From the cell containing the given text, extract its center point as [x, y] coordinate. 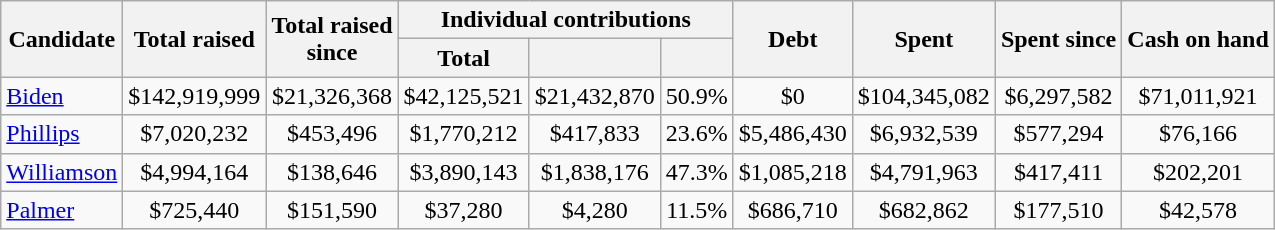
$76,166 [1198, 134]
$417,833 [594, 134]
Total raised [194, 39]
$37,280 [464, 210]
$3,890,143 [464, 172]
$42,125,521 [464, 96]
$71,011,921 [1198, 96]
$0 [792, 96]
Williamson [62, 172]
$7,020,232 [194, 134]
11.5% [696, 210]
$1,085,218 [792, 172]
$682,862 [924, 210]
$142,919,999 [194, 96]
Total [464, 58]
$453,496 [332, 134]
50.9% [696, 96]
Candidate [62, 39]
$5,486,430 [792, 134]
$42,578 [1198, 210]
$104,345,082 [924, 96]
$686,710 [792, 210]
$725,440 [194, 210]
$151,590 [332, 210]
Biden [62, 96]
$6,297,582 [1058, 96]
$21,326,368 [332, 96]
Total raisedsince [332, 39]
Debt [792, 39]
$4,791,963 [924, 172]
$4,994,164 [194, 172]
$577,294 [1058, 134]
47.3% [696, 172]
Cash on hand [1198, 39]
Spent [924, 39]
Spent since [1058, 39]
$177,510 [1058, 210]
Individual contributions [566, 20]
$202,201 [1198, 172]
$138,646 [332, 172]
$417,411 [1058, 172]
$1,770,212 [464, 134]
$21,432,870 [594, 96]
$4,280 [594, 210]
$6,932,539 [924, 134]
$1,838,176 [594, 172]
Phillips [62, 134]
23.6% [696, 134]
Palmer [62, 210]
